Output the (X, Y) coordinate of the center of the cell containing the given text.  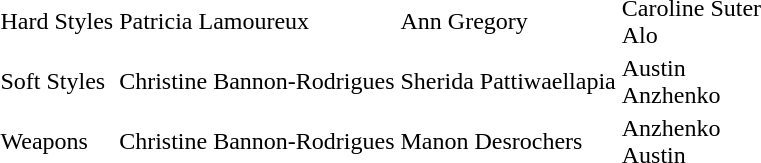
Christine Bannon-Rodrigues (257, 82)
Sherida Pattiwaellapia (508, 82)
